Scan for the cell matching the given text and deliver its (x, y) coordinate at center. 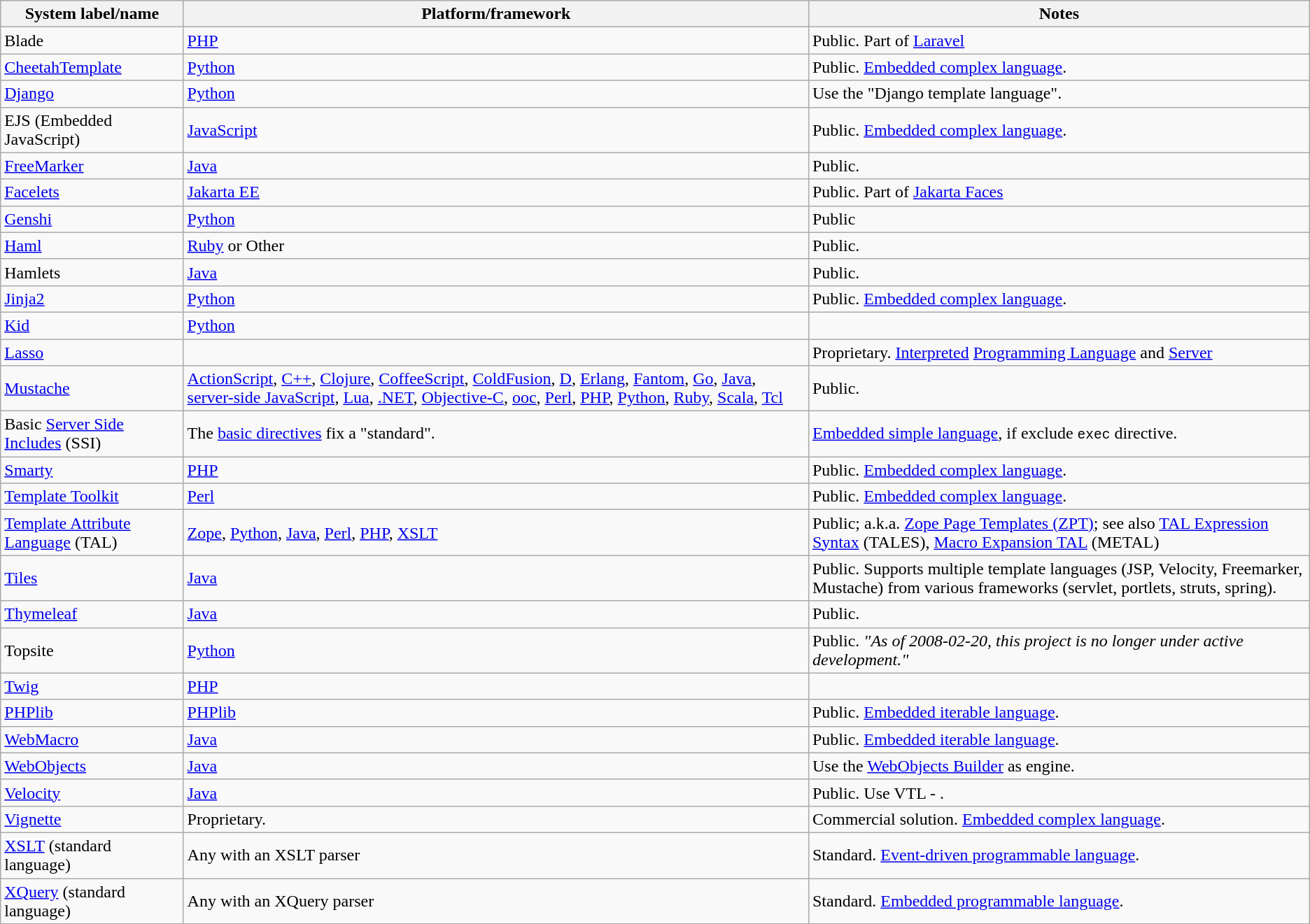
Mustache (92, 389)
Proprietary. Interpreted Programming Language and Server (1059, 352)
Template Attribute Language (TAL) (92, 533)
Perl (495, 497)
XQuery (standard language) (92, 901)
Thymeleaf (92, 614)
Tiles (92, 578)
Public. Part of Jakarta Faces (1059, 192)
Genshi (92, 219)
EJS (Embedded JavaScript) (92, 130)
Jinja2 (92, 299)
XSLT (standard language) (92, 855)
Public. Part of Laravel (1059, 41)
Template Toolkit (92, 497)
WebMacro (92, 739)
Public. Use VTL - . (1059, 792)
Django (92, 94)
Standard. Embedded programmable language. (1059, 901)
Any with an XSLT parser (495, 855)
Commercial solution. Embedded complex language. (1059, 819)
Lasso (92, 352)
Platform/framework (495, 14)
Twig (92, 686)
Blade (92, 41)
Vignette (92, 819)
Haml (92, 246)
Proprietary. (495, 819)
Use the "Django template language". (1059, 94)
System label/name (92, 14)
Basic Server Side Includes (SSI) (92, 434)
Public (1059, 219)
Notes (1059, 14)
FreeMarker (92, 166)
Velocity (92, 792)
Public; a.k.a. Zope Page Templates (ZPT); see also TAL Expression Syntax (TALES), Macro Expansion TAL (METAL) (1059, 533)
Public. "As of 2008-02-20, this project is no longer under active development." (1059, 651)
The basic directives fix a "standard". (495, 434)
Any with an XQuery parser (495, 901)
Jakarta EE (495, 192)
Public. Supports multiple template languages (JSP, Velocity, Freemarker, Mustache) from various frameworks (servlet, portlets, struts, spring). (1059, 578)
Facelets (92, 192)
Topsite (92, 651)
Kid (92, 325)
Embedded simple language, if exclude exec directive. (1059, 434)
Use the WebObjects Builder as engine. (1059, 766)
Zope, Python, Java, Perl, PHP, XSLT (495, 533)
Smarty (92, 470)
CheetahTemplate (92, 67)
Standard. Event-driven programmable language. (1059, 855)
Ruby or Other (495, 246)
WebObjects (92, 766)
Hamlets (92, 272)
JavaScript (495, 130)
